From the cell containing the given text, extract its center point as [X, Y] coordinate. 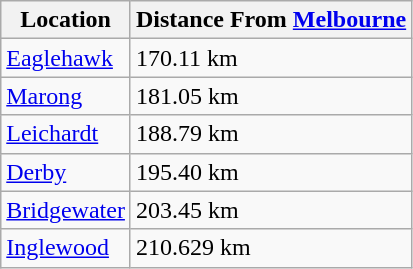
Derby [66, 172]
195.40 km [270, 172]
Marong [66, 96]
170.11 km [270, 58]
181.05 km [270, 96]
203.45 km [270, 210]
Leichardt [66, 134]
188.79 km [270, 134]
Eaglehawk [66, 58]
Distance From Melbourne [270, 20]
Bridgewater [66, 210]
Inglewood [66, 248]
Location [66, 20]
210.629 km [270, 248]
